From the cell containing the given text, extract its center point as [X, Y] coordinate. 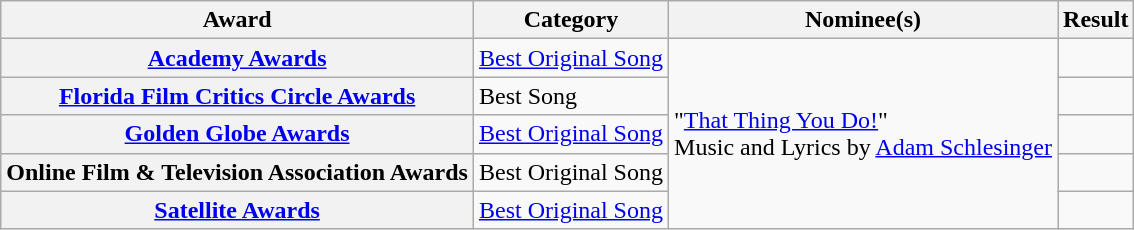
Nominee(s) [864, 20]
Result [1096, 20]
Category [570, 20]
Best Song [570, 96]
Academy Awards [238, 58]
Satellite Awards [238, 210]
Florida Film Critics Circle Awards [238, 96]
Online Film & Television Association Awards [238, 172]
Golden Globe Awards [238, 134]
"That Thing You Do!" Music and Lyrics by Adam Schlesinger [864, 134]
Award [238, 20]
